From the cell containing the given text, extract its center point as [x, y] coordinate. 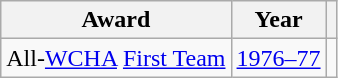
1976–77 [278, 58]
All-WCHA First Team [116, 58]
Year [278, 20]
Award [116, 20]
